Determine the (X, Y) coordinate at the center of the cell enclosing the given text.  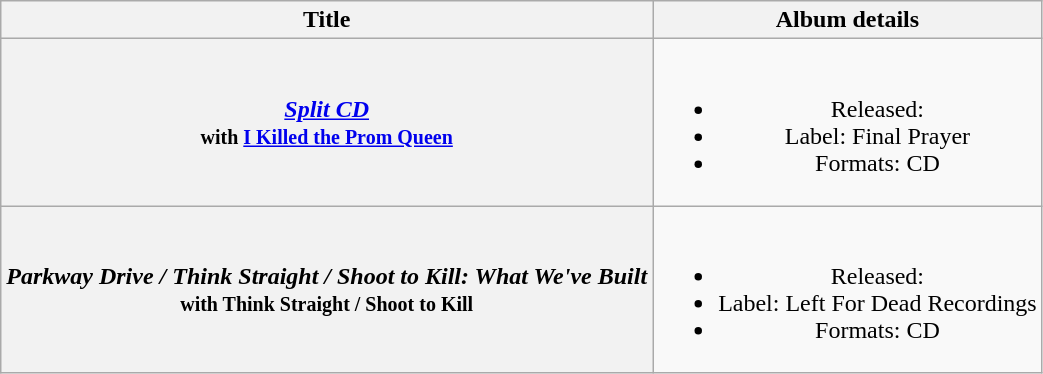
Parkway Drive / Think Straight / Shoot to Kill: What We've Builtwith Think Straight / Shoot to Kill (327, 290)
Released: Label: Final PrayerFormats: CD (848, 122)
Album details (848, 20)
Title (327, 20)
Released: Label: Left For Dead RecordingsFormats: CD (848, 290)
Split CDwith I Killed the Prom Queen (327, 122)
